Detect which cell encompasses the target text, then output its [x, y] center coordinate. 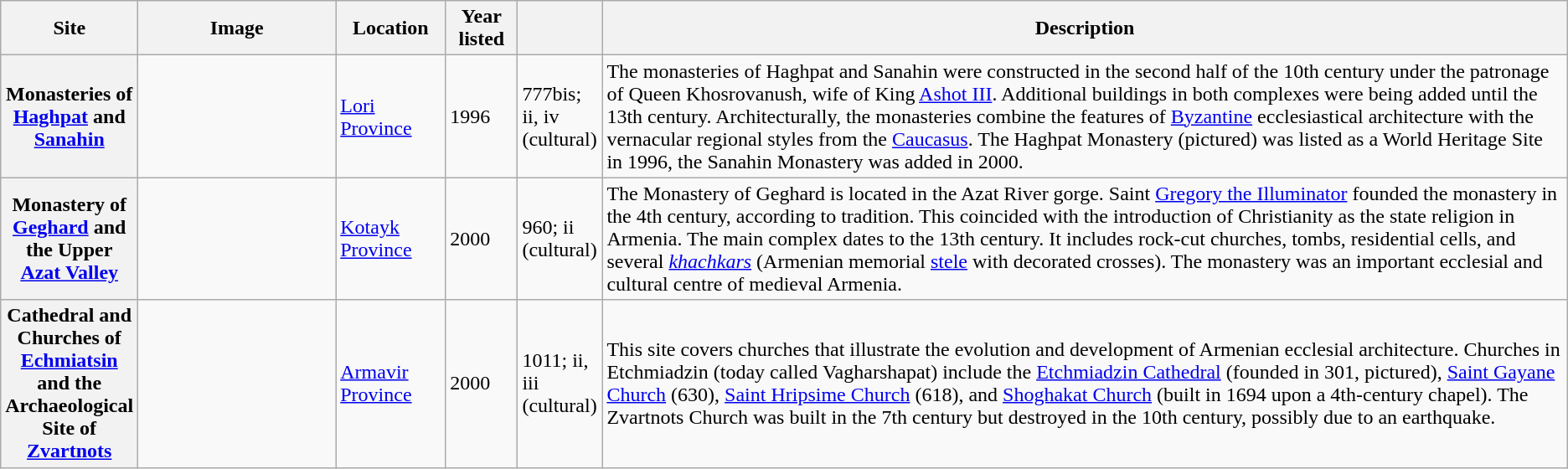
Site [70, 28]
Monasteries of Haghpat and Sanahin [70, 116]
Year listed [482, 28]
1011; ii, iii (cultural) [560, 384]
Armavir Province [390, 384]
1996 [482, 116]
Kotayk Province [390, 239]
Description [1085, 28]
960; ii (cultural) [560, 239]
777bis; ii, iv (cultural) [560, 116]
Monastery of Geghard and the Upper Azat Valley [70, 239]
Image [237, 28]
Cathedral and Churches of Echmiatsin and the Archaeological Site of Zvartnots [70, 384]
Lori Province [390, 116]
Location [390, 28]
